Capture the cell that displays the provided text and extract its (X, Y) central coordinate. 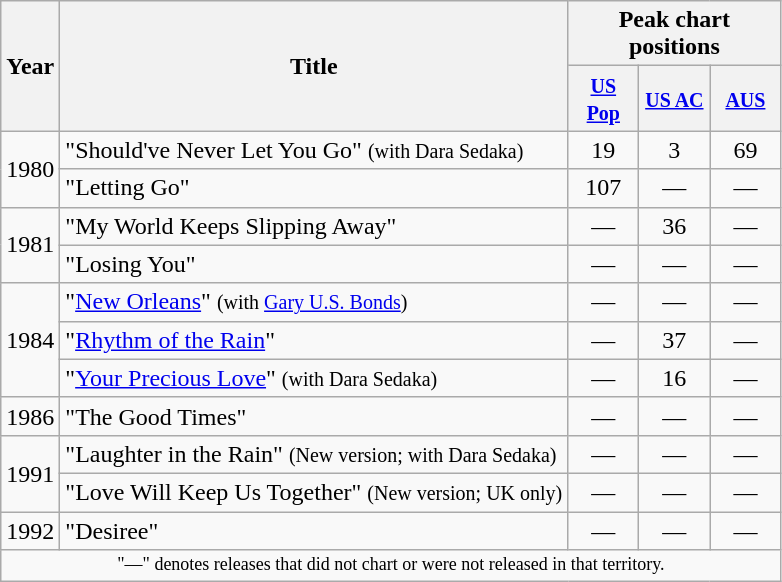
"Losing You" (314, 264)
"The Good Times" (314, 416)
"Should've Never Let You Go" (with Dara Sedaka) (314, 150)
3 (674, 150)
69 (746, 150)
AUS (746, 98)
Title (314, 66)
1981 (30, 245)
"Love Will Keep Us Together" (New version; UK only) (314, 492)
16 (674, 378)
1984 (30, 340)
"Letting Go" (314, 188)
Year (30, 66)
107 (604, 188)
Peak chart positions (674, 34)
"Your Precious Love" (with Dara Sedaka) (314, 378)
1986 (30, 416)
"My World Keeps Slipping Away" (314, 226)
US Pop (604, 98)
"—" denotes releases that did not chart or were not released in that territory. (391, 566)
36 (674, 226)
"New Orleans" (with Gary U.S. Bonds) (314, 302)
1980 (30, 169)
US AC (674, 98)
"Laughter in the Rain" (New version; with Dara Sedaka) (314, 454)
37 (674, 340)
"Desiree" (314, 531)
1992 (30, 531)
19 (604, 150)
1991 (30, 473)
"Rhythm of the Rain" (314, 340)
